Scan for the cell matching the given text and deliver its (X, Y) coordinate at center. 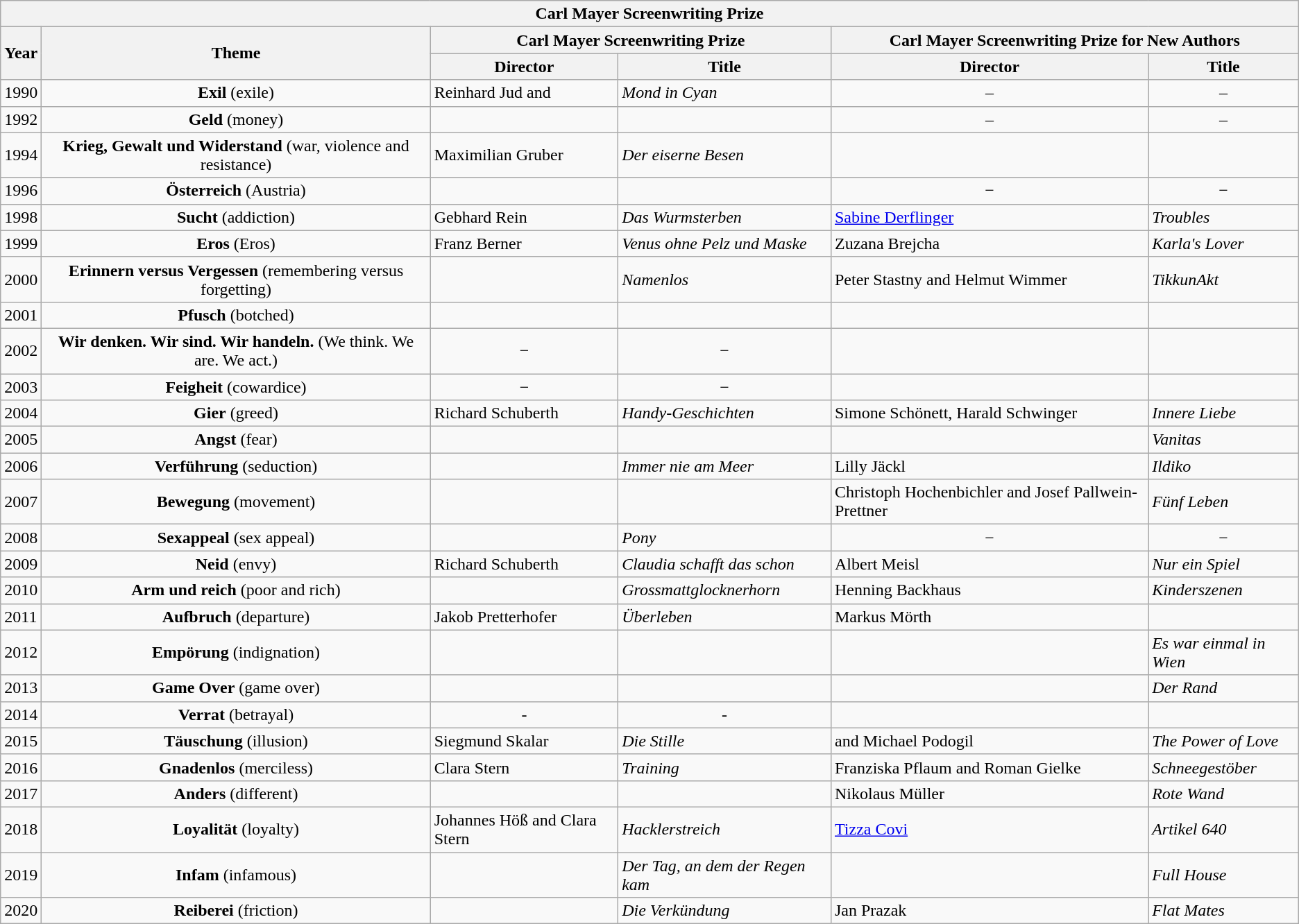
Pony (724, 538)
Geld (money) (236, 119)
Karla's Lover (1224, 243)
Feigheit (cowardice) (236, 386)
Immer nie am Meer (724, 466)
Troubles (1224, 217)
2011 (21, 617)
Empörung (indignation) (236, 652)
Claudia schafft das schon (724, 564)
Der Rand (1224, 688)
Erinnern versus Vergessen (remembering versus forgetting) (236, 279)
Handy-Geschichten (724, 413)
Full House (1224, 874)
2001 (21, 315)
1990 (21, 93)
Maximilian Gruber (524, 155)
2017 (21, 794)
Jakob Pretterhofer (524, 617)
2020 (21, 911)
Siegmund Skalar (524, 741)
Die Verkündung (724, 911)
Überleben (724, 617)
Carl Mayer Screenwriting Prize for New Authors (1064, 40)
1994 (21, 155)
The Power of Love (1224, 741)
Sabine Derflinger (990, 217)
1996 (21, 191)
Rote Wand (1224, 794)
2010 (21, 590)
Eros (Eros) (236, 243)
Jan Prazak (990, 911)
Reiberei (friction) (236, 911)
Infam (infamous) (236, 874)
2019 (21, 874)
Gebhard Rein (524, 217)
2005 (21, 440)
Tizza Covi (990, 830)
Zuzana Brejcha (990, 243)
Fünf Leben (1224, 502)
Verrat (betrayal) (236, 715)
Österreich (Austria) (236, 191)
2018 (21, 830)
Namenlos (724, 279)
2013 (21, 688)
Verführung (seduction) (236, 466)
Pfusch (botched) (236, 315)
2014 (21, 715)
Simone Schönett, Harald Schwinger (990, 413)
Bewegung (movement) (236, 502)
Grossmattglocknerhorn (724, 590)
Gnadenlos (merciless) (236, 767)
Game Over (game over) (236, 688)
Johannes Höß and Clara Stern (524, 830)
Markus Mörth (990, 617)
Das Wurmsterben (724, 217)
1998 (21, 217)
1999 (21, 243)
Franziska Pflaum and Roman Gielke (990, 767)
Year (21, 53)
Training (724, 767)
Anders (different) (236, 794)
Sucht (addiction) (236, 217)
Ildiko (1224, 466)
2012 (21, 652)
Vanitas (1224, 440)
Täuschung (illusion) (236, 741)
Angst (fear) (236, 440)
Reinhard Jud and (524, 93)
Christoph Hochenbichler and Josef Pallwein-Prettner (990, 502)
Schneegestöber (1224, 767)
Loyalität (loyalty) (236, 830)
2015 (21, 741)
2007 (21, 502)
Wir denken. Wir sind. Wir handeln. (We think. We are. We act.) (236, 351)
TikkunAkt (1224, 279)
Exil (exile) (236, 93)
2004 (21, 413)
2016 (21, 767)
Albert Meisl (990, 564)
Innere Liebe (1224, 413)
Der Tag, an dem der Regen kam (724, 874)
2006 (21, 466)
Aufbruch (departure) (236, 617)
Nikolaus Müller (990, 794)
2008 (21, 538)
Henning Backhaus (990, 590)
Venus ohne Pelz und Maske (724, 243)
2009 (21, 564)
Hacklerstreich (724, 830)
Peter Stastny and Helmut Wimmer (990, 279)
Es war einmal in Wien (1224, 652)
Arm und reich (poor and rich) (236, 590)
2003 (21, 386)
Lilly Jäckl (990, 466)
Artikel 640 (1224, 830)
Nur ein Spiel (1224, 564)
Theme (236, 53)
Flat Mates (1224, 911)
1992 (21, 119)
Franz Berner (524, 243)
Neid (envy) (236, 564)
2000 (21, 279)
Kinderszenen (1224, 590)
and Michael Podogil (990, 741)
Mond in Cyan (724, 93)
Der eiserne Besen (724, 155)
Sexappeal (sex appeal) (236, 538)
Gier (greed) (236, 413)
Clara Stern (524, 767)
Krieg, Gewalt und Widerstand (war, violence and resistance) (236, 155)
2002 (21, 351)
Die Stille (724, 741)
